From the cell containing the given text, extract its center point as [x, y] coordinate. 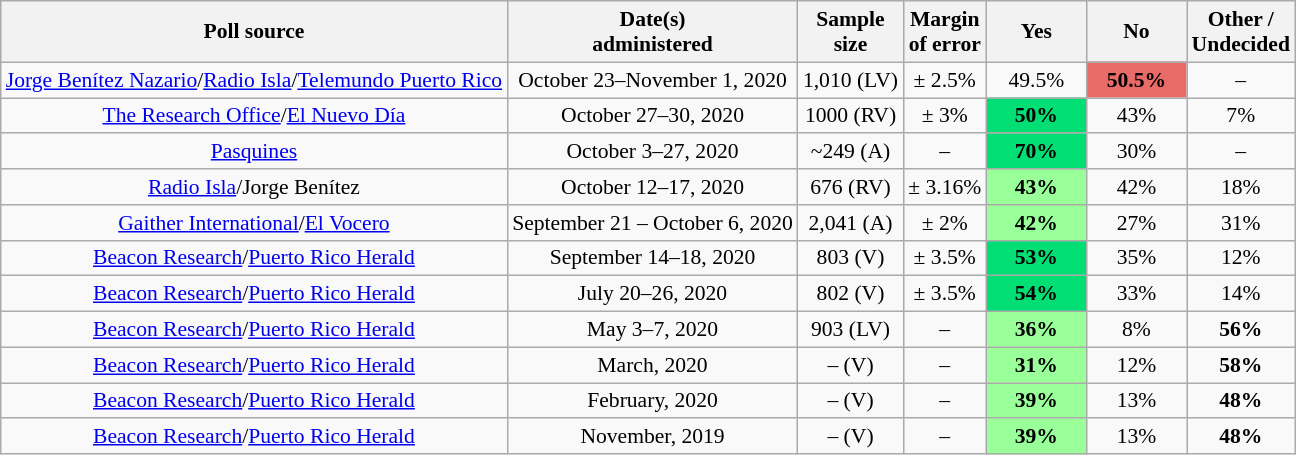
8% [1136, 330]
1000 (RV) [850, 116]
36% [1036, 330]
Yes [1036, 32]
Jorge Benítez Nazario/Radio Isla/Telemundo Puerto Rico [254, 80]
Pasquines [254, 152]
1,010 (LV) [850, 80]
October 12–17, 2020 [652, 187]
Gaither International/El Vocero [254, 223]
18% [1241, 187]
676 (RV) [850, 187]
Marginof error [944, 32]
2,041 (A) [850, 223]
30% [1136, 152]
September 14–18, 2020 [652, 258]
50.5% [1136, 80]
33% [1136, 294]
802 (V) [850, 294]
March, 2020 [652, 365]
49.5% [1036, 80]
50% [1036, 116]
7% [1241, 116]
November, 2019 [652, 437]
October 23–November 1, 2020 [652, 80]
27% [1136, 223]
54% [1036, 294]
803 (V) [850, 258]
14% [1241, 294]
The Research Office/El Nuevo Día [254, 116]
Poll source [254, 32]
Radio Isla/Jorge Benítez [254, 187]
903 (LV) [850, 330]
October 27–30, 2020 [652, 116]
35% [1136, 258]
May 3–7, 2020 [652, 330]
No [1136, 32]
October 3–27, 2020 [652, 152]
February, 2020 [652, 401]
56% [1241, 330]
58% [1241, 365]
± 2% [944, 223]
July 20–26, 2020 [652, 294]
Other /Undecided [1241, 32]
Samplesize [850, 32]
Date(s)administered [652, 32]
September 21 – October 6, 2020 [652, 223]
53% [1036, 258]
± 2.5% [944, 80]
± 3% [944, 116]
± 3.16% [944, 187]
70% [1036, 152]
~249 (A) [850, 152]
